Return the [X, Y] coordinate for the center point of the cell that contains the specified text.  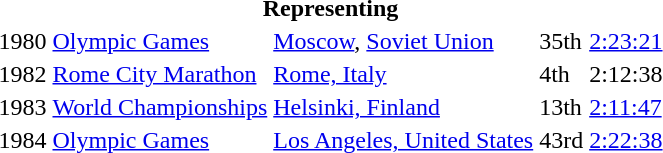
World Championships [160, 107]
Rome City Marathon [160, 74]
Moscow, Soviet Union [404, 41]
Rome, Italy [404, 74]
Olympic Games [160, 41]
13th [562, 107]
Helsinki, Finland [404, 107]
35th [562, 41]
4th [562, 74]
